For the text-containing cell, return its midpoint in (x, y) coordinate format. 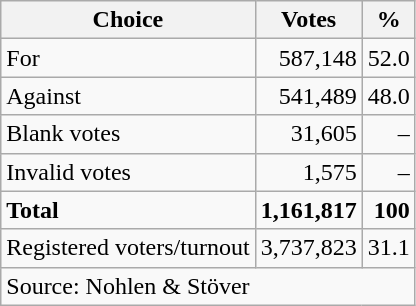
1,575 (308, 172)
For (128, 58)
Against (128, 96)
31.1 (388, 248)
Registered voters/turnout (128, 248)
% (388, 20)
Votes (308, 20)
31,605 (308, 134)
587,148 (308, 58)
Blank votes (128, 134)
541,489 (308, 96)
Total (128, 210)
Invalid votes (128, 172)
Choice (128, 20)
Source: Nohlen & Stöver (208, 286)
100 (388, 210)
1,161,817 (308, 210)
48.0 (388, 96)
52.0 (388, 58)
3,737,823 (308, 248)
